From the cell containing the given text, extract its center point as [x, y] coordinate. 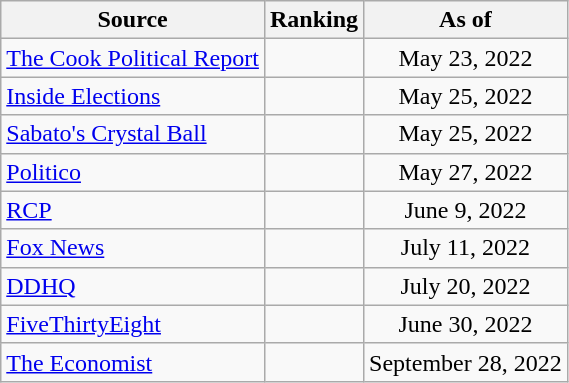
July 11, 2022 [466, 248]
FiveThirtyEight [133, 324]
Sabato's Crystal Ball [133, 134]
DDHQ [133, 286]
Fox News [133, 248]
RCP [133, 210]
September 28, 2022 [466, 362]
Inside Elections [133, 96]
May 27, 2022 [466, 172]
July 20, 2022 [466, 286]
As of [466, 20]
Ranking [314, 20]
Politico [133, 172]
May 23, 2022 [466, 58]
Source [133, 20]
June 9, 2022 [466, 210]
June 30, 2022 [466, 324]
The Cook Political Report [133, 58]
The Economist [133, 362]
